Extract the [x, y] coordinate from the center of the cell holding the provided text.  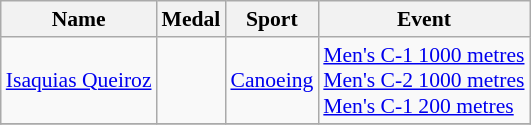
Sport [272, 19]
Isaquias Queiroz [79, 80]
Event [424, 19]
Canoeing [272, 80]
Medal [192, 19]
Men's C-1 1000 metresMen's C-2 1000 metresMen's C-1 200 metres [424, 80]
Name [79, 19]
